Pinpoint the cell where the given text exists, returning its (X, Y) midpoint coordinate. 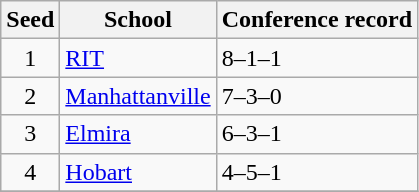
Manhattanville (138, 96)
1 (30, 58)
Seed (30, 20)
Conference record (316, 20)
6–3–1 (316, 134)
2 (30, 96)
Hobart (138, 172)
3 (30, 134)
School (138, 20)
8–1–1 (316, 58)
4–5–1 (316, 172)
Elmira (138, 134)
7–3–0 (316, 96)
RIT (138, 58)
4 (30, 172)
